Find where the given text appears and provide that cell's center as [X, Y] coordinate. 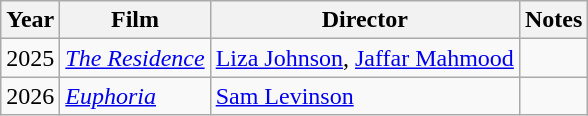
Year [30, 20]
Euphoria [135, 96]
Sam Levinson [364, 96]
The Residence [135, 58]
Film [135, 20]
Notes [553, 20]
2025 [30, 58]
Director [364, 20]
2026 [30, 96]
Liza Johnson, Jaffar Mahmood [364, 58]
